Pinpoint the cell where the given text exists, returning its [x, y] midpoint coordinate. 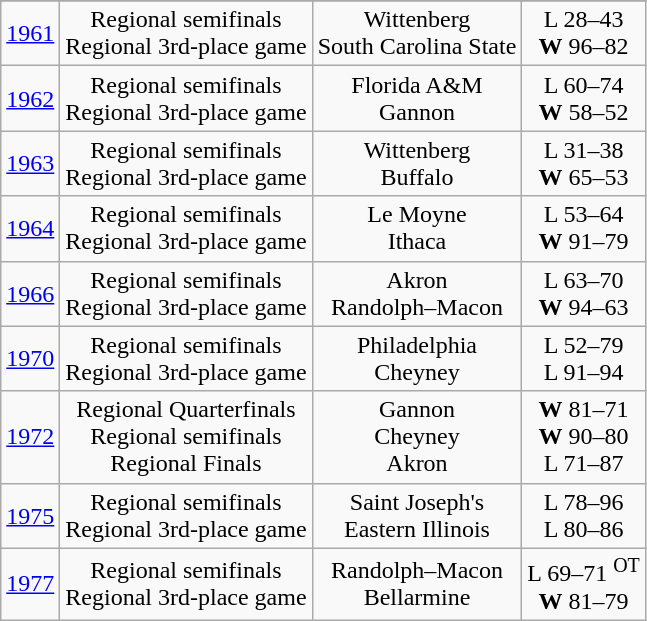
Randolph–MaconBellarmine [417, 584]
PhiladelphiaCheyney [417, 358]
L 78–96L 80–86 [584, 516]
WittenbergBuffalo [417, 164]
GannonCheyneyAkron [417, 437]
L 52–79L 91–94 [584, 358]
AkronRandolph–Macon [417, 294]
L 31–38W 65–53 [584, 164]
L 63–70W 94–63 [584, 294]
Regional QuarterfinalsRegional semifinalsRegional Finals [186, 437]
1970 [30, 358]
L 60–74W 58–52 [584, 98]
L 28–43W 96–82 [584, 34]
Saint Joseph'sEastern Illinois [417, 516]
1964 [30, 228]
1975 [30, 516]
L 69–71 OTW 81–79 [584, 584]
1962 [30, 98]
1961 [30, 34]
L 53–64W 91–79 [584, 228]
1963 [30, 164]
W 81–71W 90–80L 71–87 [584, 437]
Florida A&MGannon [417, 98]
Le MoyneIthaca [417, 228]
1966 [30, 294]
1972 [30, 437]
1977 [30, 584]
WittenbergSouth Carolina State [417, 34]
